Locate the cell with the specified text and output its [x, y] center coordinate. 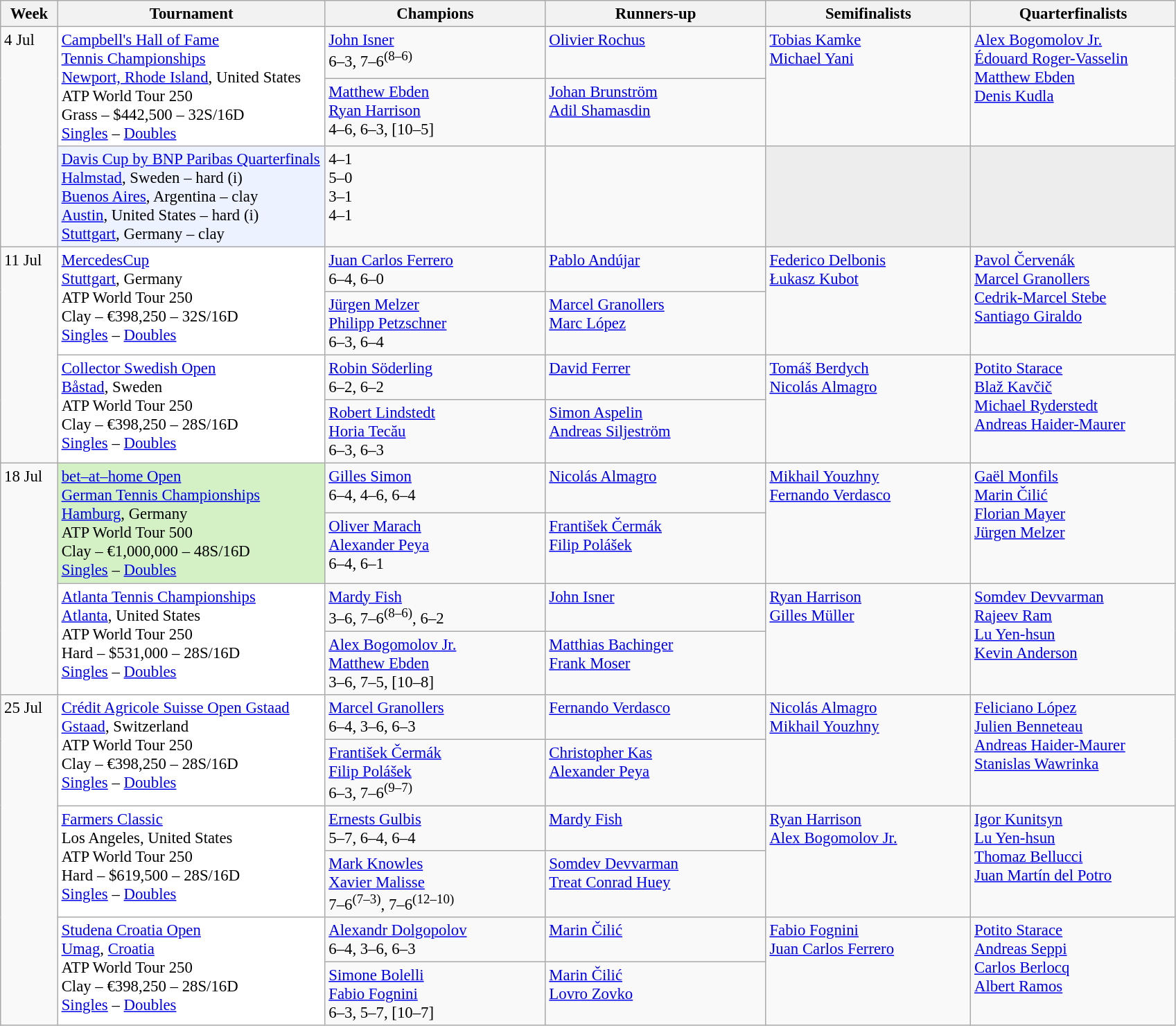
Mark Knowles Xavier Malisse 7–6(7–3), 7–6(12–10) [435, 884]
Campbell's Hall of Fame Tennis Championships Newport, Rhode Island, United StatesATP World Tour 250Grass – $442,500 – 32S/16DSingles – Doubles [191, 87]
Matthew Ebden Ryan Harrison 4–6, 6–3, [10–5] [435, 112]
Alex Bogomolov Jr. Matthew Ebden 3–6, 7–5, [10–8] [435, 663]
Ryan Harrison Gilles Müller [868, 639]
Tobias Kamke Michael Yani [868, 87]
Simone Bolelli Fabio Fognini 6–3, 5–7, [10–7] [435, 994]
Marcel Granollers 6–4, 3–6, 6–3 [435, 716]
Tomáš Berdych Nicolás Almagro [868, 409]
MercedesCup Stuttgart, GermanyATP World Tour 250Clay – €398,250 – 32S/16DSingles – Doubles [191, 301]
Juan Carlos Ferrero 6–4, 6–0 [435, 270]
Fernando Verdasco [656, 716]
John Isner 6–3, 7–6(8–6) [435, 53]
Ernests Gulbis 5–7, 6–4, 6–4 [435, 829]
Feliciano López Julien Benneteau Andreas Haider-Maurer Stanislas Wawrinka [1073, 750]
Robin Söderling 6–2, 6–2 [435, 378]
Federico Delbonis Łukasz Kubot [868, 301]
Atlanta Tennis Championships Atlanta, United StatesATP World Tour 250Hard – $531,000 – 28S/16DSingles – Doubles [191, 639]
Runners-up [656, 14]
Mikhail Youzhny Fernando Verdasco [868, 524]
Gilles Simon 6–4, 4–6, 6–4 [435, 488]
Mardy Fish [656, 829]
Olivier Rochus [656, 53]
Jürgen Melzer Philipp Petzschner 6–3, 6–4 [435, 324]
Somdev Devvarman Treat Conrad Huey [656, 884]
Marin Čilić Lovro Zovko [656, 994]
Somdev Devvarman Rajeev Ram Lu Yen-hsun Kevin Anderson [1073, 639]
John Isner [656, 607]
4 Jul [29, 137]
Quarterfinalists [1073, 14]
Matthias Bachinger Frank Moser [656, 663]
Farmers Classic Los Angeles, United StatesATP World Tour 250Hard – $619,500 – 28S/16DSingles – Doubles [191, 862]
Tournament [191, 14]
Simon Aspelin Andreas Siljeström [656, 432]
Alexandr Dolgopolov 6–4, 3–6, 6–3 [435, 939]
Pablo Andújar [656, 270]
Potito Starace Blaž Kavčič Michael Ryderstedt Andreas Haider-Maurer [1073, 409]
Gaël Monfils Marin Čilić Florian Mayer Jürgen Melzer [1073, 524]
11 Jul [29, 355]
25 Jul [29, 860]
Semifinalists [868, 14]
František Čermák Filip Polášek [656, 547]
Nicolás Almagro [656, 488]
Christopher Kas Alexander Peya [656, 772]
Pavol Červenák Marcel Granollers Cedrik-Marcel Stebe Santiago Giraldo [1073, 301]
Nicolás Almagro Mikhail Youzhny [868, 750]
František Čermák Filip Polášek 6–3, 7–6(9–7) [435, 772]
bet–at–home Open German Tennis Championships Hamburg, GermanyATP World Tour 500Clay – €1,000,000 – 48S/16DSingles – Doubles [191, 524]
David Ferrer [656, 378]
Week [29, 14]
Igor Kunitsyn Lu Yen-hsun Thomaz Bellucci Juan Martín del Potro [1073, 862]
4–1 5–0 3–1 4–1 [435, 197]
Mardy Fish 3–6, 7–6(8–6), 6–2 [435, 607]
Collector Swedish Open Båstad, SwedenATP World Tour 250Clay – €398,250 – 28S/16DSingles – Doubles [191, 409]
Crédit Agricole Suisse Open Gstaad Gstaad, SwitzerlandATP World Tour 250Clay – €398,250 – 28S/16DSingles – Doubles [191, 750]
18 Jul [29, 579]
Fabio Fognini Juan Carlos Ferrero [868, 971]
Ryan Harrison Alex Bogomolov Jr. [868, 862]
Johan Brunström Adil Shamasdin [656, 112]
Marin Čilić [656, 939]
Robert Lindstedt Horia Tecău 6–3, 6–3 [435, 432]
Marcel Granollers Marc López [656, 324]
Alex Bogomolov Jr. Édouard Roger-Vasselin Matthew Ebden Denis Kudla [1073, 87]
Champions [435, 14]
Potito Starace Andreas Seppi Carlos Berlocq Albert Ramos [1073, 971]
Oliver Marach Alexander Peya 6–4, 6–1 [435, 547]
Studena Croatia Open Umag, CroatiaATP World Tour 250Clay – €398,250 – 28S/16DSingles – Doubles [191, 971]
